Scan for the cell matching the given text and deliver its [x, y] coordinate at center. 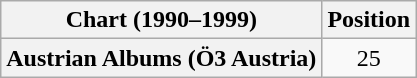
25 [369, 58]
Austrian Albums (Ö3 Austria) [162, 58]
Chart (1990–1999) [162, 20]
Position [369, 20]
